Extract the [x, y] coordinate from the center of the cell holding the provided text.  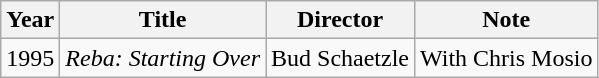
1995 [30, 58]
Bud Schaetzle [340, 58]
Title [163, 20]
Year [30, 20]
Reba: Starting Over [163, 58]
Director [340, 20]
With Chris Mosio [506, 58]
Note [506, 20]
